Provide the (x, y) coordinate of the cell's center where the given text is located.  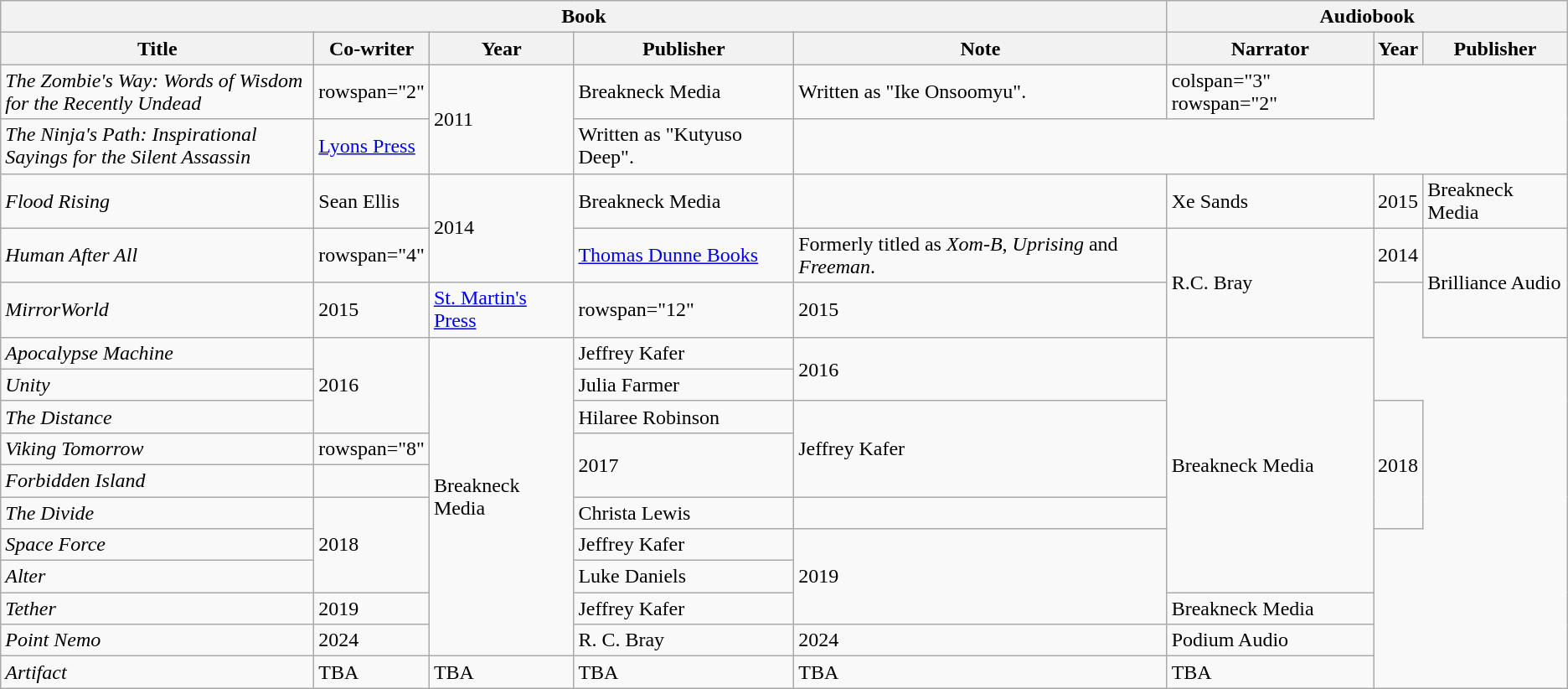
Tether (157, 609)
Forbidden Island (157, 480)
Written as "Kutyuso Deep". (683, 146)
The Divide (157, 512)
MirrorWorld (157, 310)
Christa Lewis (683, 512)
The Zombie's Way: Words of Wisdom for the Recently Undead (157, 92)
2011 (501, 119)
Formerly titled as Xom-B, Uprising and Freeman. (980, 255)
Julia Farmer (683, 385)
Audiobook (1367, 17)
Sean Ellis (372, 201)
Written as "Ike Onsoomyu". (980, 92)
Flood Rising (157, 201)
Alter (157, 577)
The Distance (157, 417)
Artifact (157, 672)
Human After All (157, 255)
Luke Daniels (683, 577)
Co-writer (372, 49)
Book (584, 17)
rowspan="4" (372, 255)
Thomas Dunne Books (683, 255)
rowspan="8" (372, 448)
Hilaree Robinson (683, 417)
R.C. Bray (1270, 282)
rowspan="12" (683, 310)
Brilliance Audio (1496, 282)
The Ninja's Path: Inspirational Sayings for the Silent Assassin (157, 146)
Note (980, 49)
colspan="3" rowspan="2" (1270, 92)
Narrator (1270, 49)
St. Martin's Press (501, 310)
Unity (157, 385)
rowspan="2" (372, 92)
Title (157, 49)
Xe Sands (1270, 201)
Podium Audio (1270, 640)
Viking Tomorrow (157, 448)
Lyons Press (372, 146)
R. C. Bray (683, 640)
2017 (683, 464)
Space Force (157, 545)
Point Nemo (157, 640)
Apocalypse Machine (157, 353)
